Return [X, Y] of the center of cell containing provided text 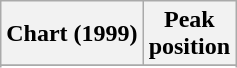
Chart (1999) [72, 34]
Peak position [189, 34]
